Identify which cell holds the provided text, then report its (x, y) central coordinate. 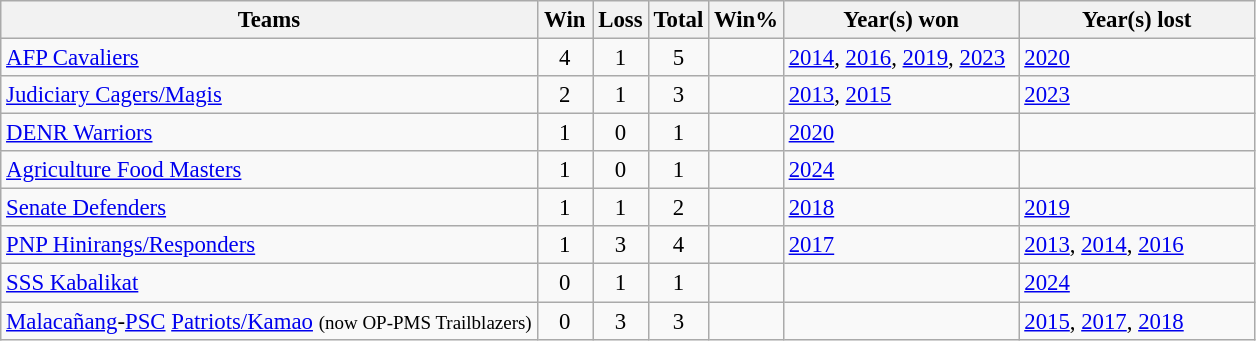
Win (565, 20)
5 (678, 58)
Year(s) lost (1137, 20)
Total (678, 20)
2014, 2016, 2019, 2023 (901, 58)
2017 (901, 245)
Senate Defenders (269, 208)
Year(s) won (901, 20)
2018 (901, 208)
2015, 2017, 2018 (1137, 321)
AFP Cavaliers (269, 58)
Loss (621, 20)
Judiciary Cagers/Magis (269, 95)
SSS Kabalikat (269, 283)
2019 (1137, 208)
Win% (746, 20)
2023 (1137, 95)
PNP Hinirangs/Responders (269, 245)
Malacañang-PSC Patriots/Kamao (now OP-PMS Trailblazers) (269, 321)
Agriculture Food Masters (269, 170)
Teams (269, 20)
2013, 2014, 2016 (1137, 245)
2013, 2015 (901, 95)
DENR Warriors (269, 133)
